Extract the [x, y] coordinate from the center of the cell holding the provided text.  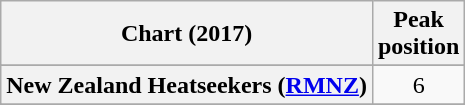
Chart (2017) [187, 34]
Peakposition [418, 34]
6 [418, 85]
New Zealand Heatseekers (RMNZ) [187, 85]
